Locate the cell with the specified text and output its (X, Y) center coordinate. 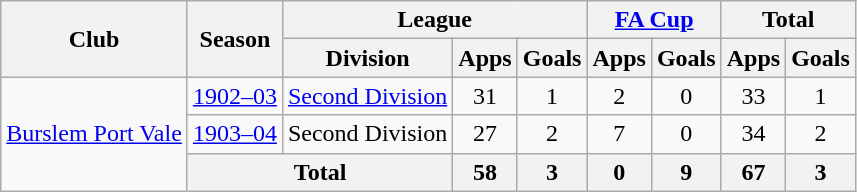
Burslem Port Vale (94, 134)
FA Cup (654, 20)
1902–03 (234, 96)
9 (686, 172)
33 (753, 96)
7 (619, 134)
31 (485, 96)
Season (234, 39)
67 (753, 172)
58 (485, 172)
27 (485, 134)
Club (94, 39)
League (434, 20)
1903–04 (234, 134)
34 (753, 134)
Division (367, 58)
